Return (X, Y) of the center of cell containing provided text 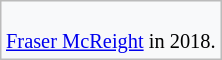
Fraser McReight in 2018. (110, 30)
